Determine the [x, y] coordinate at the center of the cell enclosing the given text.  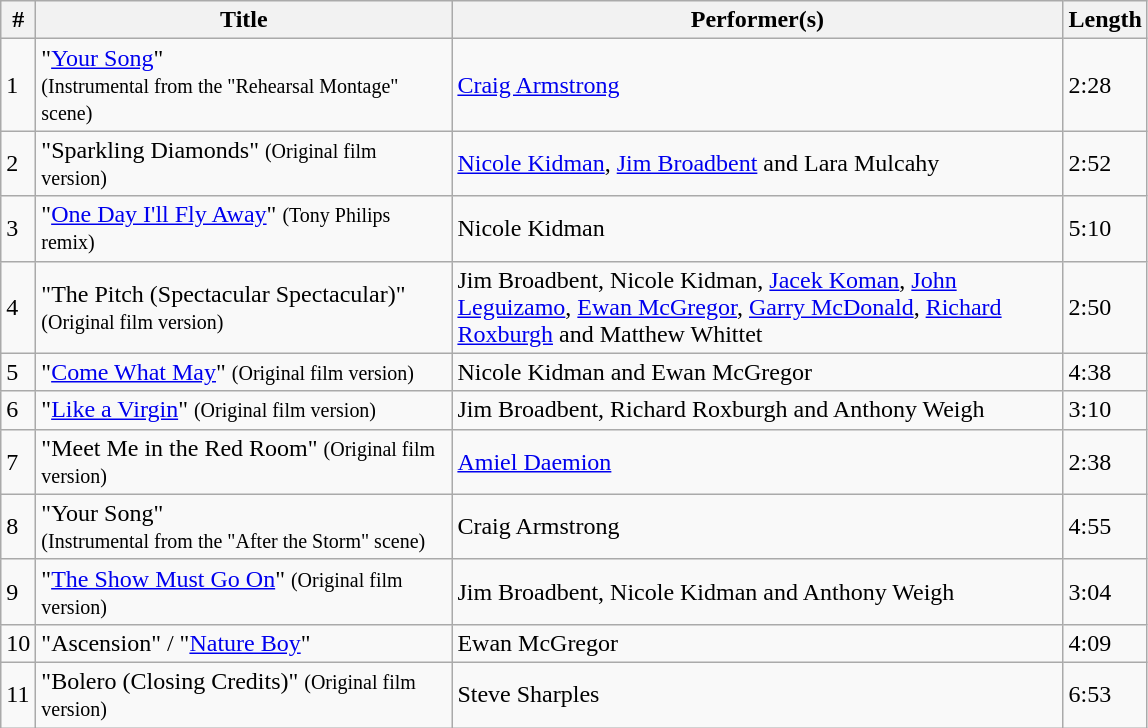
Jim Broadbent, Nicole Kidman and Anthony Weigh [758, 592]
Jim Broadbent, Richard Roxburgh and Anthony Weigh [758, 410]
Nicole Kidman, Jim Broadbent and Lara Mulcahy [758, 164]
"Bolero (Closing Credits)" (Original film version) [244, 694]
2:28 [1105, 85]
"The Pitch (Spectacular Spectacular)" (Original film version) [244, 307]
"Come What May" (Original film version) [244, 372]
5 [18, 372]
10 [18, 643]
6:53 [1105, 694]
Ewan McGregor [758, 643]
# [18, 20]
5:10 [1105, 228]
3:04 [1105, 592]
"Your Song"(Instrumental from the "After the Storm" scene) [244, 526]
1 [18, 85]
11 [18, 694]
2:38 [1105, 462]
8 [18, 526]
"Meet Me in the Red Room" (Original film version) [244, 462]
2:50 [1105, 307]
2:52 [1105, 164]
3:10 [1105, 410]
7 [18, 462]
Nicole Kidman [758, 228]
"The Show Must Go On" (Original film version) [244, 592]
4:09 [1105, 643]
Jim Broadbent, Nicole Kidman, Jacek Koman, John Leguizamo, Ewan McGregor, Garry McDonald, Richard Roxburgh and Matthew Whittet [758, 307]
Nicole Kidman and Ewan McGregor [758, 372]
Steve Sharples [758, 694]
"Your Song"(Instrumental from the "Rehearsal Montage" scene) [244, 85]
Length [1105, 20]
6 [18, 410]
Performer(s) [758, 20]
4:55 [1105, 526]
"One Day I'll Fly Away" (Tony Philips remix) [244, 228]
4:38 [1105, 372]
9 [18, 592]
"Ascension" / "Nature Boy" [244, 643]
4 [18, 307]
Amiel Daemion [758, 462]
"Sparkling Diamonds" (Original film version) [244, 164]
2 [18, 164]
Title [244, 20]
"Like a Virgin" (Original film version) [244, 410]
3 [18, 228]
